Return the [x, y] coordinate for the center point of the cell that contains the specified text.  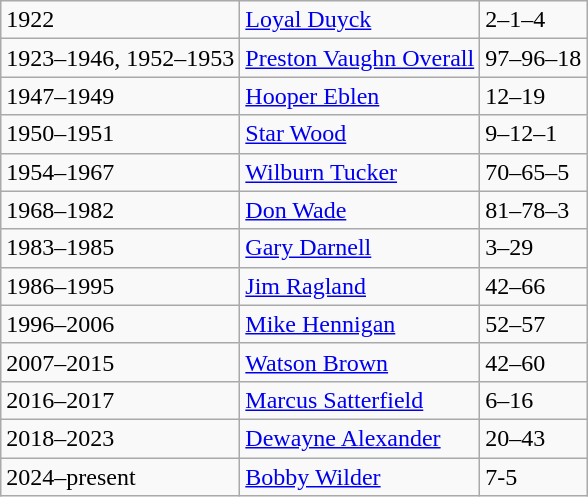
1950–1951 [120, 134]
Gary Darnell [360, 248]
12–19 [534, 96]
Dewayne Alexander [360, 438]
1996–2006 [120, 324]
1954–1967 [120, 172]
Don Wade [360, 210]
Loyal Duyck [360, 20]
2007–2015 [120, 362]
1968–1982 [120, 210]
Wilburn Tucker [360, 172]
1922 [120, 20]
Marcus Satterfield [360, 400]
Star Wood [360, 134]
Hooper Eblen [360, 96]
70–65–5 [534, 172]
Jim Ragland [360, 286]
2016–2017 [120, 400]
42–66 [534, 286]
7-5 [534, 477]
2018–2023 [120, 438]
Bobby Wilder [360, 477]
3–29 [534, 248]
1986–1995 [120, 286]
2024–present [120, 477]
1923–1946, 1952–1953 [120, 58]
81–78–3 [534, 210]
Mike Hennigan [360, 324]
Watson Brown [360, 362]
Preston Vaughn Overall [360, 58]
1983–1985 [120, 248]
9–12–1 [534, 134]
42–60 [534, 362]
20–43 [534, 438]
2–1–4 [534, 20]
6–16 [534, 400]
52–57 [534, 324]
1947–1949 [120, 96]
97–96–18 [534, 58]
